Pinpoint the cell where the given text exists, returning its (X, Y) midpoint coordinate. 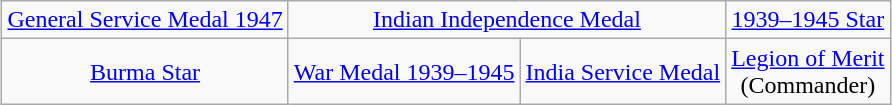
War Medal 1939–1945 (404, 72)
1939–1945 Star (808, 20)
General Service Medal 1947 (145, 20)
Indian Independence Medal (506, 20)
Burma Star (145, 72)
India Service Medal (623, 72)
Legion of Merit(Commander) (808, 72)
